Determine the (X, Y) coordinate at the center of the cell enclosing the given text.  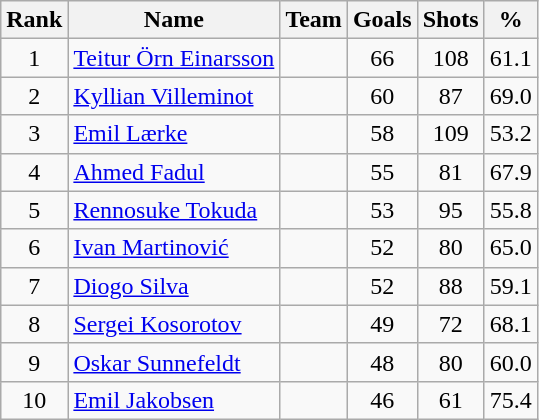
Emil Lærke (174, 134)
108 (450, 58)
Kyllian Villeminot (174, 96)
Shots (450, 20)
81 (450, 172)
Team (314, 20)
88 (450, 286)
60.0 (510, 362)
95 (450, 210)
61.1 (510, 58)
Sergei Kosorotov (174, 324)
75.4 (510, 400)
65.0 (510, 248)
55.8 (510, 210)
109 (450, 134)
66 (382, 58)
69.0 (510, 96)
48 (382, 362)
49 (382, 324)
9 (34, 362)
Teitur Örn Einarsson (174, 58)
6 (34, 248)
53.2 (510, 134)
59.1 (510, 286)
Goals (382, 20)
46 (382, 400)
2 (34, 96)
Ahmed Fadul (174, 172)
60 (382, 96)
53 (382, 210)
8 (34, 324)
55 (382, 172)
Ivan Martinović (174, 248)
10 (34, 400)
4 (34, 172)
68.1 (510, 324)
% (510, 20)
7 (34, 286)
Rank (34, 20)
Emil Jakobsen (174, 400)
58 (382, 134)
72 (450, 324)
1 (34, 58)
87 (450, 96)
3 (34, 134)
Diogo Silva (174, 286)
Name (174, 20)
61 (450, 400)
67.9 (510, 172)
Oskar Sunnefeldt (174, 362)
5 (34, 210)
Rennosuke Tokuda (174, 210)
